Pinpoint the cell where the given text exists, returning its [x, y] midpoint coordinate. 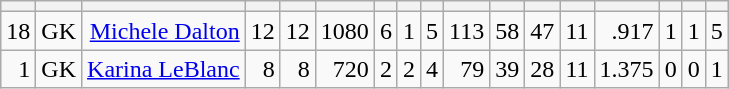
39 [508, 69]
18 [18, 31]
6 [386, 31]
Karina LeBlanc [164, 69]
720 [344, 69]
Michele Dalton [164, 31]
58 [508, 31]
79 [467, 69]
113 [467, 31]
4 [432, 69]
47 [542, 31]
1.375 [626, 69]
28 [542, 69]
1080 [344, 31]
.917 [626, 31]
